Capture the cell that displays the provided text and extract its (X, Y) central coordinate. 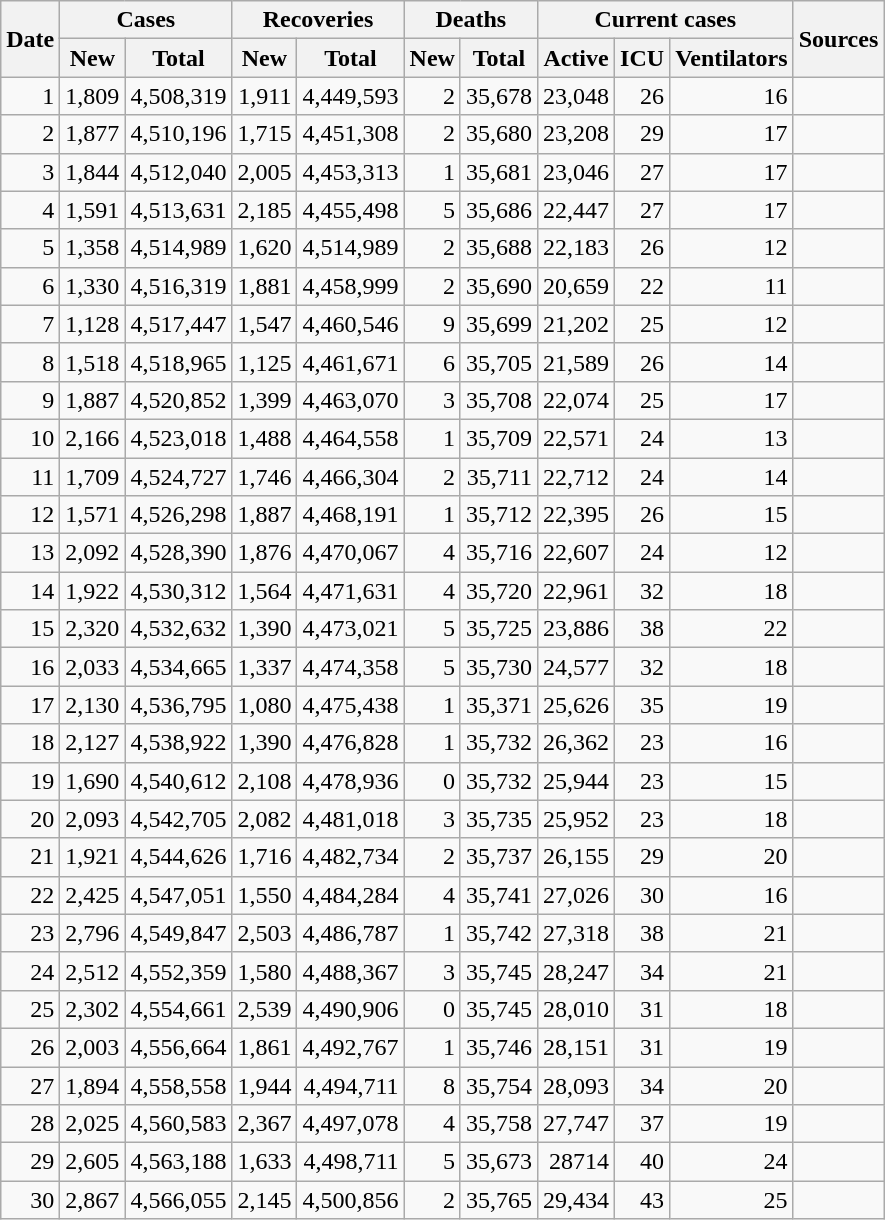
1,488 (264, 438)
22,395 (576, 515)
1,518 (92, 362)
4,516,319 (178, 286)
35 (642, 705)
35,690 (498, 286)
1,922 (92, 591)
40 (642, 1162)
22,961 (576, 591)
35,716 (498, 553)
4,520,852 (178, 400)
4,566,055 (178, 1200)
4,549,847 (178, 933)
35,708 (498, 400)
4,498,711 (350, 1162)
28714 (576, 1162)
2,093 (92, 819)
2,539 (264, 1009)
4,544,626 (178, 857)
20,659 (576, 286)
4,460,546 (350, 324)
4,512,040 (178, 172)
1,580 (264, 971)
22,074 (576, 400)
43 (642, 1200)
7 (30, 324)
1,881 (264, 286)
21,202 (576, 324)
35,735 (498, 819)
2,605 (92, 1162)
35,746 (498, 1047)
4,540,612 (178, 781)
Cases (146, 20)
2,003 (92, 1047)
29,434 (576, 1200)
35,741 (498, 895)
1,911 (264, 96)
1,571 (92, 515)
4,517,447 (178, 324)
1,709 (92, 477)
1,547 (264, 324)
28,093 (576, 1085)
4,534,665 (178, 667)
2,185 (264, 210)
1,877 (92, 134)
Date (30, 39)
1,550 (264, 895)
25,626 (576, 705)
1,861 (264, 1047)
2,025 (92, 1124)
4,513,631 (178, 210)
4,508,319 (178, 96)
4,538,922 (178, 743)
22,712 (576, 477)
2,867 (92, 1200)
2,082 (264, 819)
4,478,936 (350, 781)
4,471,631 (350, 591)
1,337 (264, 667)
22,183 (576, 248)
2,166 (92, 438)
35,712 (498, 515)
4,500,856 (350, 1200)
22,607 (576, 553)
10 (30, 438)
1,633 (264, 1162)
ICU (642, 58)
35,711 (498, 477)
24,577 (576, 667)
2,367 (264, 1124)
4,455,498 (350, 210)
4,542,705 (178, 819)
35,730 (498, 667)
1,399 (264, 400)
2,425 (92, 895)
4,530,312 (178, 591)
1,844 (92, 172)
4,490,906 (350, 1009)
4,518,965 (178, 362)
4,473,021 (350, 629)
35,720 (498, 591)
Recoveries (318, 20)
1,564 (264, 591)
27,318 (576, 933)
35,688 (498, 248)
1,125 (264, 362)
4,475,438 (350, 705)
22,571 (576, 438)
4,488,367 (350, 971)
28 (30, 1124)
4,458,999 (350, 286)
35,371 (498, 705)
35,709 (498, 438)
Deaths (470, 20)
4,481,018 (350, 819)
4,463,070 (350, 400)
1,080 (264, 705)
1,894 (92, 1085)
1,944 (264, 1085)
35,742 (498, 933)
1,591 (92, 210)
37 (642, 1124)
4,560,583 (178, 1124)
23,886 (576, 629)
23,208 (576, 134)
4,451,308 (350, 134)
2,127 (92, 743)
Ventilators (732, 58)
22,447 (576, 210)
25,944 (576, 781)
4,453,313 (350, 172)
4,474,358 (350, 667)
4,523,018 (178, 438)
2,005 (264, 172)
35,699 (498, 324)
1,746 (264, 477)
2,796 (92, 933)
2,092 (92, 553)
4,470,067 (350, 553)
4,497,078 (350, 1124)
Sources (838, 39)
1,921 (92, 857)
2,033 (92, 667)
4,482,734 (350, 857)
35,686 (498, 210)
35,737 (498, 857)
35,725 (498, 629)
28,247 (576, 971)
23,046 (576, 172)
2,130 (92, 705)
4,524,727 (178, 477)
35,673 (498, 1162)
4,476,828 (350, 743)
2,302 (92, 1009)
35,681 (498, 172)
Current cases (665, 20)
35,680 (498, 134)
35,678 (498, 96)
4,547,051 (178, 895)
2,503 (264, 933)
4,556,664 (178, 1047)
1,330 (92, 286)
4,563,188 (178, 1162)
1,715 (264, 134)
4,492,767 (350, 1047)
1,809 (92, 96)
4,554,661 (178, 1009)
2,320 (92, 629)
4,468,191 (350, 515)
4,536,795 (178, 705)
1,876 (264, 553)
4,449,593 (350, 96)
4,528,390 (178, 553)
26,362 (576, 743)
28,010 (576, 1009)
1,716 (264, 857)
21,589 (576, 362)
35,705 (498, 362)
35,754 (498, 1085)
1,358 (92, 248)
2,145 (264, 1200)
1,690 (92, 781)
4,466,304 (350, 477)
4,464,558 (350, 438)
4,558,558 (178, 1085)
4,461,671 (350, 362)
27,026 (576, 895)
35,758 (498, 1124)
28,151 (576, 1047)
4,486,787 (350, 933)
35,765 (498, 1200)
4,532,632 (178, 629)
2,512 (92, 971)
2,108 (264, 781)
Active (576, 58)
4,552,359 (178, 971)
27,747 (576, 1124)
25,952 (576, 819)
4,526,298 (178, 515)
4,494,711 (350, 1085)
1,128 (92, 324)
4,484,284 (350, 895)
26,155 (576, 857)
1,620 (264, 248)
23,048 (576, 96)
4,510,196 (178, 134)
